Find where the given text appears and provide that cell's center as [X, Y] coordinate. 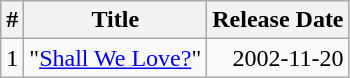
2002-11-20 [278, 58]
"Shall We Love?" [116, 58]
Title [116, 20]
Release Date [278, 20]
1 [12, 58]
# [12, 20]
